Search for the cell housing the specified text and yield its [x, y] center coordinate. 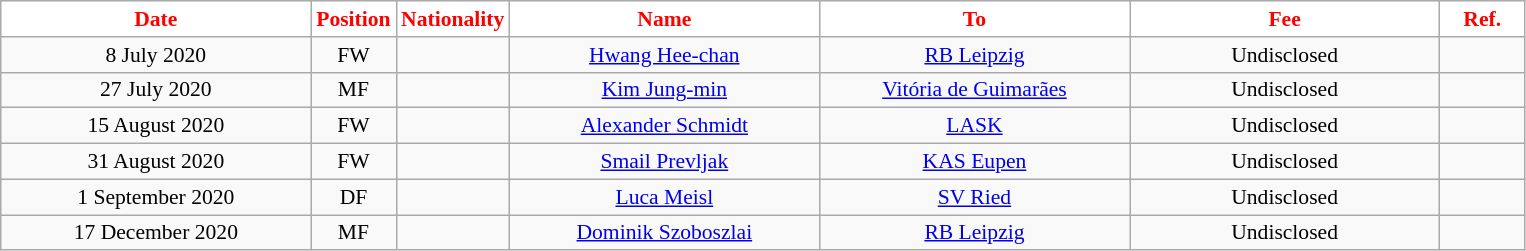
Nationality [452, 19]
Luca Meisl [664, 197]
Dominik Szoboszlai [664, 233]
Vitória de Guimarães [974, 90]
Kim Jung-min [664, 90]
31 August 2020 [156, 162]
LASK [974, 126]
KAS Eupen [974, 162]
17 December 2020 [156, 233]
Hwang Hee-chan [664, 55]
Fee [1285, 19]
Date [156, 19]
Smail Prevljak [664, 162]
To [974, 19]
15 August 2020 [156, 126]
1 September 2020 [156, 197]
Position [354, 19]
Name [664, 19]
27 July 2020 [156, 90]
SV Ried [974, 197]
Alexander Schmidt [664, 126]
Ref. [1482, 19]
DF [354, 197]
8 July 2020 [156, 55]
